Search for the cell housing the specified text and yield its [X, Y] center coordinate. 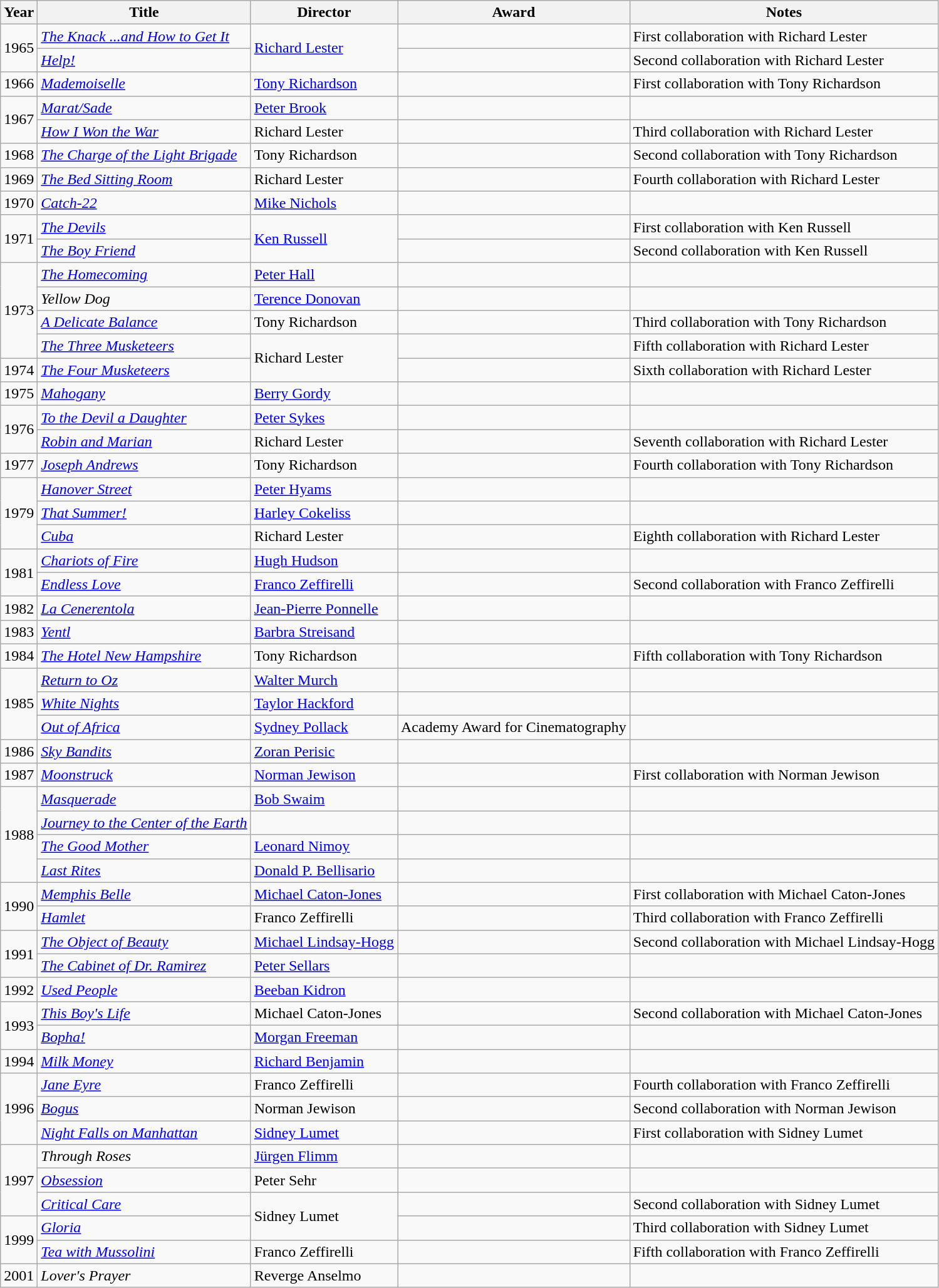
Milk Money [144, 1061]
Third collaboration with Tony Richardson [784, 322]
Robin and Marian [144, 441]
The Boy Friend [144, 250]
Obsession [144, 1180]
1994 [19, 1061]
The Homecoming [144, 274]
First collaboration with Richard Lester [784, 36]
1996 [19, 1109]
Fifth collaboration with Tony Richardson [784, 656]
The Hotel New Hampshire [144, 656]
Academy Award for Cinematography [514, 728]
Night Falls on Manhattan [144, 1133]
1970 [19, 203]
1990 [19, 906]
Berry Gordy [324, 394]
1984 [19, 656]
1991 [19, 954]
Lover's Prayer [144, 1275]
Title [144, 13]
1985 [19, 703]
Third collaboration with Richard Lester [784, 131]
1983 [19, 632]
Award [514, 13]
The Bed Sitting Room [144, 179]
Peter Hyams [324, 489]
This Boy's Life [144, 1013]
Hamlet [144, 918]
1971 [19, 239]
Peter Sykes [324, 418]
Yentl [144, 632]
The Four Musketeers [144, 370]
First collaboration with Sidney Lumet [784, 1133]
Joseph Andrews [144, 465]
1979 [19, 513]
Eighth collaboration with Richard Lester [784, 537]
Walter Murch [324, 679]
Harley Cokeliss [324, 513]
1986 [19, 751]
To the Devil a Daughter [144, 418]
Third collaboration with Franco Zeffirelli [784, 918]
Jean-Pierre Ponnelle [324, 608]
White Nights [144, 704]
Gloria [144, 1228]
1981 [19, 572]
Masquerade [144, 799]
Michael Lindsay-Hogg [324, 942]
Sixth collaboration with Richard Lester [784, 370]
Second collaboration with Ken Russell [784, 250]
1965 [19, 48]
1992 [19, 989]
Beeban Kidron [324, 989]
Critical Care [144, 1204]
Memphis Belle [144, 894]
Out of Africa [144, 728]
Peter Sehr [324, 1180]
How I Won the War [144, 131]
Second collaboration with Norman Jewison [784, 1109]
Reverge Anselmo [324, 1275]
Help! [144, 60]
Sydney Pollack [324, 728]
La Cenerentola [144, 608]
1969 [19, 179]
Tea with Mussolini [144, 1252]
Hugh Hudson [324, 560]
Marat/Sade [144, 108]
That Summer! [144, 513]
Barbra Streisand [324, 632]
Cuba [144, 537]
1976 [19, 430]
The Three Musketeers [144, 346]
Zoran Perisic [324, 751]
Third collaboration with Sidney Lumet [784, 1228]
Seventh collaboration with Richard Lester [784, 441]
Leonard Nimoy [324, 847]
1999 [19, 1240]
A Delicate Balance [144, 322]
1987 [19, 775]
Jürgen Flimm [324, 1157]
1968 [19, 155]
Return to Oz [144, 679]
1982 [19, 608]
1975 [19, 394]
Peter Sellars [324, 966]
Mike Nichols [324, 203]
1973 [19, 310]
Peter Brook [324, 108]
Second collaboration with Tony Richardson [784, 155]
Second collaboration with Michael Caton-Jones [784, 1013]
Taylor Hackford [324, 704]
Notes [784, 13]
1966 [19, 84]
Ken Russell [324, 239]
Morgan Freeman [324, 1037]
2001 [19, 1275]
1974 [19, 370]
Through Roses [144, 1157]
Fifth collaboration with Richard Lester [784, 346]
Mademoiselle [144, 84]
Hanover Street [144, 489]
Moonstruck [144, 775]
Second collaboration with Richard Lester [784, 60]
Richard Benjamin [324, 1061]
First collaboration with Ken Russell [784, 227]
Sky Bandits [144, 751]
Fourth collaboration with Richard Lester [784, 179]
Chariots of Fire [144, 560]
Peter Hall [324, 274]
Jane Eyre [144, 1085]
The Devils [144, 227]
Journey to the Center of the Earth [144, 823]
First collaboration with Michael Caton-Jones [784, 894]
Terence Donovan [324, 299]
1988 [19, 835]
1993 [19, 1025]
Last Rites [144, 870]
Bob Swaim [324, 799]
First collaboration with Tony Richardson [784, 84]
Yellow Dog [144, 299]
First collaboration with Norman Jewison [784, 775]
Director [324, 13]
Second collaboration with Michael Lindsay-Hogg [784, 942]
Bogus [144, 1109]
Mahogany [144, 394]
Bopha! [144, 1037]
1967 [19, 120]
Second collaboration with Franco Zeffirelli [784, 584]
Fourth collaboration with Tony Richardson [784, 465]
The Knack ...and How to Get It [144, 36]
Used People [144, 989]
The Charge of the Light Brigade [144, 155]
The Object of Beauty [144, 942]
Second collaboration with Sidney Lumet [784, 1204]
Donald P. Bellisario [324, 870]
Fourth collaboration with Franco Zeffirelli [784, 1085]
The Cabinet of Dr. Ramirez [144, 966]
Catch-22 [144, 203]
1997 [19, 1180]
Endless Love [144, 584]
1977 [19, 465]
Fifth collaboration with Franco Zeffirelli [784, 1252]
Year [19, 13]
The Good Mother [144, 847]
